Extract the (X, Y) coordinate from the center of the cell holding the provided text.  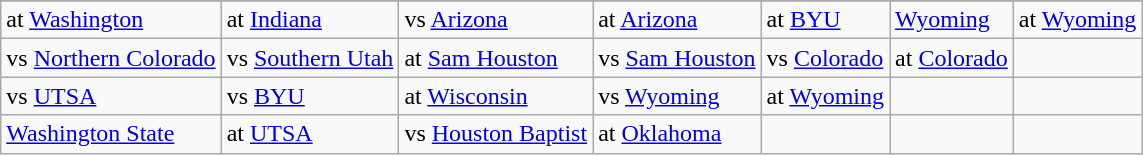
vs Houston Baptist (496, 134)
vs Arizona (496, 20)
at Oklahoma (677, 134)
vs Colorado (826, 58)
vs Sam Houston (677, 58)
at BYU (826, 20)
vs Southern Utah (310, 58)
Washington State (111, 134)
at Sam Houston (496, 58)
at Colorado (952, 58)
at UTSA (310, 134)
at Washington (111, 20)
at Arizona (677, 20)
vs UTSA (111, 96)
Wyoming (952, 20)
vs Wyoming (677, 96)
vs BYU (310, 96)
at Wisconsin (496, 96)
at Indiana (310, 20)
vs Northern Colorado (111, 58)
